Return the (x, y) coordinate for the center point of the cell that contains the specified text.  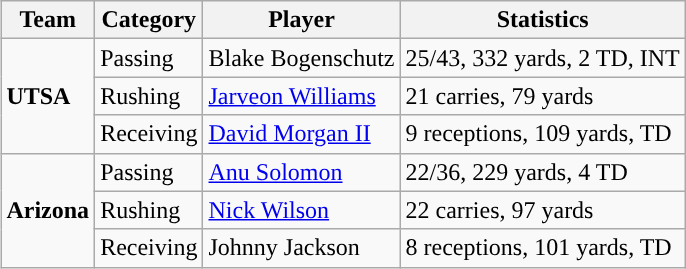
22/36, 229 yards, 4 TD (542, 172)
Arizona (48, 210)
21 carries, 79 yards (542, 96)
Anu Solomon (302, 172)
Player (302, 20)
David Morgan II (302, 134)
Statistics (542, 20)
Category (149, 20)
Nick Wilson (302, 210)
9 receptions, 109 yards, TD (542, 134)
Team (48, 20)
22 carries, 97 yards (542, 210)
Blake Bogenschutz (302, 58)
25/43, 332 yards, 2 TD, INT (542, 58)
UTSA (48, 96)
Jarveon Williams (302, 96)
8 receptions, 101 yards, TD (542, 248)
Johnny Jackson (302, 248)
